Identify which cell holds the provided text, then report its [x, y] central coordinate. 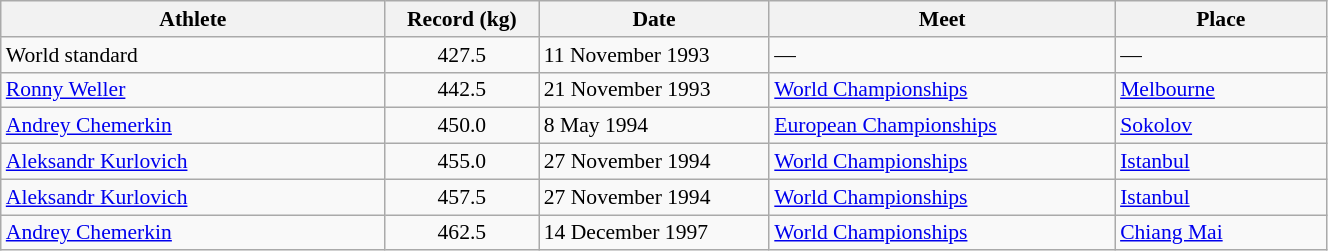
Record (kg) [462, 19]
Date [654, 19]
462.5 [462, 233]
European Championships [942, 126]
21 November 1993 [654, 90]
450.0 [462, 126]
8 May 1994 [654, 126]
Ronny Weller [193, 90]
Meet [942, 19]
11 November 1993 [654, 55]
14 December 1997 [654, 233]
World standard [193, 55]
Chiang Mai [1220, 233]
427.5 [462, 55]
Athlete [193, 19]
Place [1220, 19]
457.5 [462, 197]
Sokolov [1220, 126]
455.0 [462, 162]
442.5 [462, 90]
Melbourne [1220, 90]
